Locate the cell with the specified text and output its (X, Y) center coordinate. 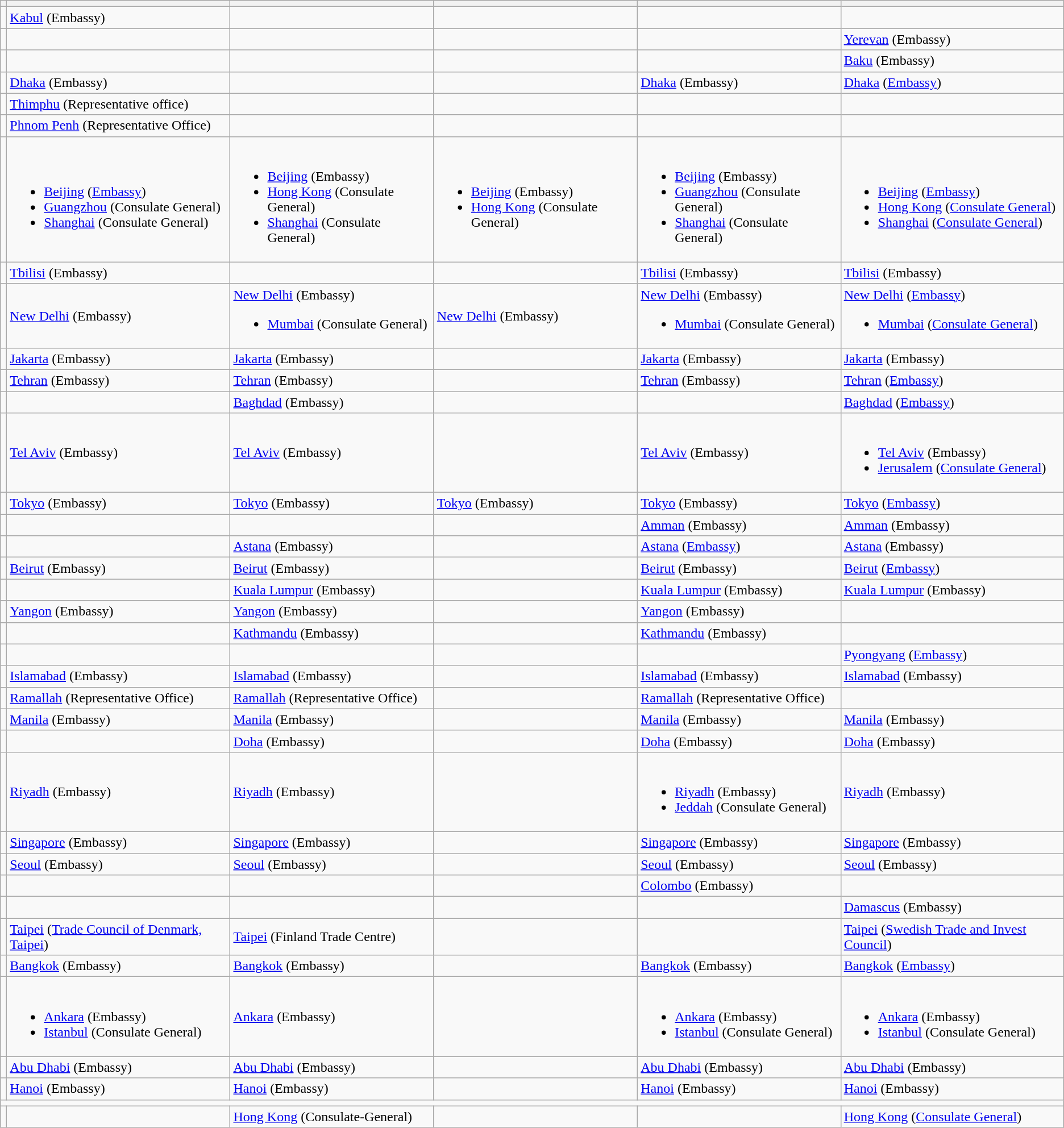
Taipei (Finland Trade Centre) (332, 936)
Beijing (Embassy)Hong Kong (Consulate General) (535, 199)
Hong Kong (Consulate General) (952, 1117)
Kabul (Embassy) (118, 18)
Pyongyang (Embassy) (952, 655)
Yerevan (Embassy) (952, 39)
Hong Kong (Consulate-General) (332, 1117)
Thimphu (Representative office) (118, 104)
Riyadh (Embassy)Jeddah (Consulate General) (739, 792)
Phnom Penh (Representative Office) (118, 126)
Colombo (Embassy) (739, 886)
Damascus (Embassy) (952, 908)
Baku (Embassy) (952, 61)
Taipei (Trade Council of Denmark, Taipei) (118, 936)
Tel Aviv (Embassy)Jerusalem (Consulate General) (952, 453)
Ankara (Embassy) (332, 1017)
Taipei (Swedish Trade and Invest Council) (952, 936)
